Return [X, Y] of the center of cell containing provided text 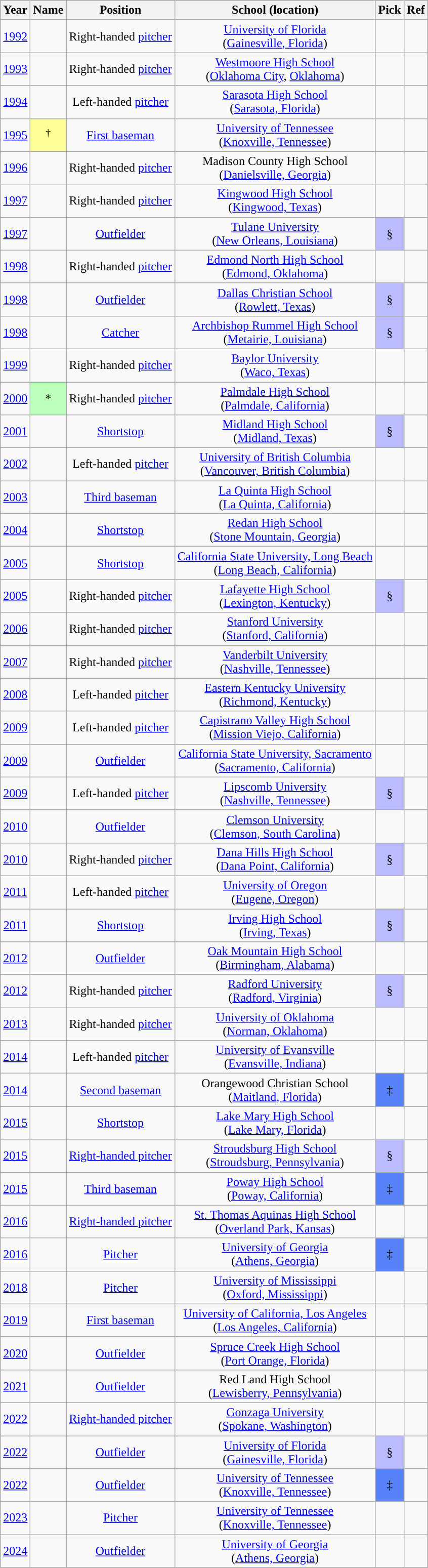
Dana Hills High School(Dana Point, California) [275, 859]
2001 [15, 431]
Redan High School(Stone Mountain, Georgia) [275, 530]
University of Oregon(Eugene, Oregon) [275, 892]
Second baseman [120, 1090]
1994 [15, 102]
2021 [15, 1386]
2018 [15, 1288]
Lake Mary High School(Lake Mary, Florida) [275, 1123]
Sarasota High School(Sarasota, Florida) [275, 102]
St. Thomas Aquinas High School(Overland Park, Kansas) [275, 1222]
† [49, 135]
1996 [15, 168]
Poway High School(Poway, California) [275, 1188]
University of British Columbia(Vancouver, British Columbia) [275, 465]
Edmond North High School(Edmond, Oklahoma) [275, 266]
Position [120, 10]
2020 [15, 1353]
Westmoore High School(Oklahoma City, Oklahoma) [275, 69]
Name [49, 10]
Gonzaga University(Spokane, Washington) [275, 1419]
2023 [15, 1518]
2008 [15, 694]
2004 [15, 530]
Year [15, 10]
Red Land High School(Lewisberry, Pennsylvania) [275, 1386]
Madison County High School(Danielsville, Georgia) [275, 168]
School (location) [275, 10]
Kingwood High School(Kingwood, Texas) [275, 200]
Eastern Kentucky University(Richmond, Kentucky) [275, 694]
2002 [15, 465]
Midland High School(Midland, Texas) [275, 431]
2013 [15, 1024]
Orangewood Christian School(Maitland, Florida) [275, 1090]
2019 [15, 1320]
Pick [390, 10]
Baylor University(Waco, Texas) [275, 365]
Clemson University(Clemson, South Carolina) [275, 826]
Vanderbilt University(Nashville, Tennessee) [275, 662]
Capistrano Valley High School(Mission Viejo, California) [275, 728]
Oak Mountain High School(Birmingham, Alabama) [275, 959]
Palmdale High School(Palmdale, California) [275, 398]
Irving High School(Irving, Texas) [275, 925]
Radford University(Radford, Virginia) [275, 991]
2007 [15, 662]
Stanford University(Stanford, California) [275, 629]
University of Evansville(Evansville, Indiana) [275, 1057]
University of Oklahoma(Norman, Oklahoma) [275, 1024]
California State University, Sacramento(Sacramento, California) [275, 760]
Stroudsburg High School(Stroudsburg, Pennsylvania) [275, 1156]
Ref [416, 10]
1993 [15, 69]
1995 [15, 135]
2003 [15, 497]
1999 [15, 365]
Archbishop Rummel High School(Metairie, Louisiana) [275, 332]
1992 [15, 36]
Dallas Christian School(Rowlett, Texas) [275, 300]
2024 [15, 1551]
Lipscomb University(Nashville, Tennessee) [275, 794]
2000 [15, 398]
University of California, Los Angeles(Los Angeles, California) [275, 1320]
Catcher [120, 332]
* [49, 398]
2006 [15, 629]
Spruce Creek High School(Port Orange, Florida) [275, 1353]
California State University, Long Beach(Long Beach, California) [275, 563]
Tulane University(New Orleans, Louisiana) [275, 234]
University of Mississippi(Oxford, Mississippi) [275, 1288]
La Quinta High School(La Quinta, California) [275, 497]
Lafayette High School(Lexington, Kentucky) [275, 596]
